Determine the [x, y] coordinate at the center of the cell enclosing the given text.  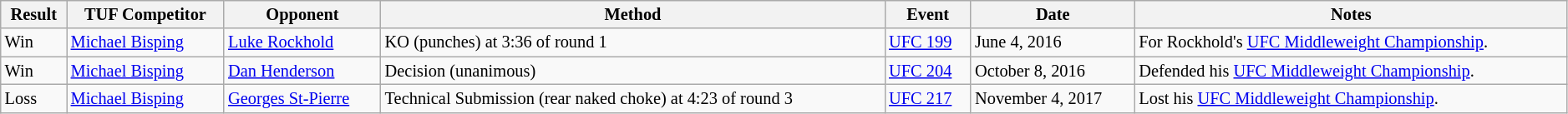
November 4, 2017 [1053, 98]
Lost his UFC Middleweight Championship. [1351, 98]
June 4, 2016 [1053, 42]
Date [1053, 14]
UFC 204 [927, 71]
October 8, 2016 [1053, 71]
For Rockhold's UFC Middleweight Championship. [1351, 42]
Georges St-Pierre [302, 98]
KO (punches) at 3:36 of round 1 [633, 42]
Luke Rockhold [302, 42]
Dan Henderson [302, 71]
Event [927, 14]
Opponent [302, 14]
Loss [33, 98]
Method [633, 14]
UFC 199 [927, 42]
TUF Competitor [145, 14]
Defended his UFC Middleweight Championship. [1351, 71]
Decision (unanimous) [633, 71]
UFC 217 [927, 98]
Technical Submission (rear naked choke) at 4:23 of round 3 [633, 98]
Notes [1351, 14]
Result [33, 14]
